Search for the cell housing the specified text and yield its (X, Y) center coordinate. 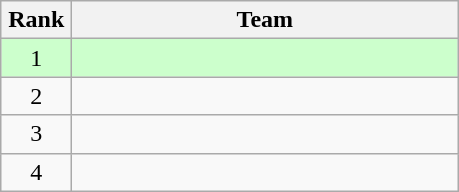
4 (36, 172)
1 (36, 58)
2 (36, 96)
3 (36, 134)
Rank (36, 20)
Team (265, 20)
